Provide the [X, Y] coordinate of the cell's center where the given text is located.  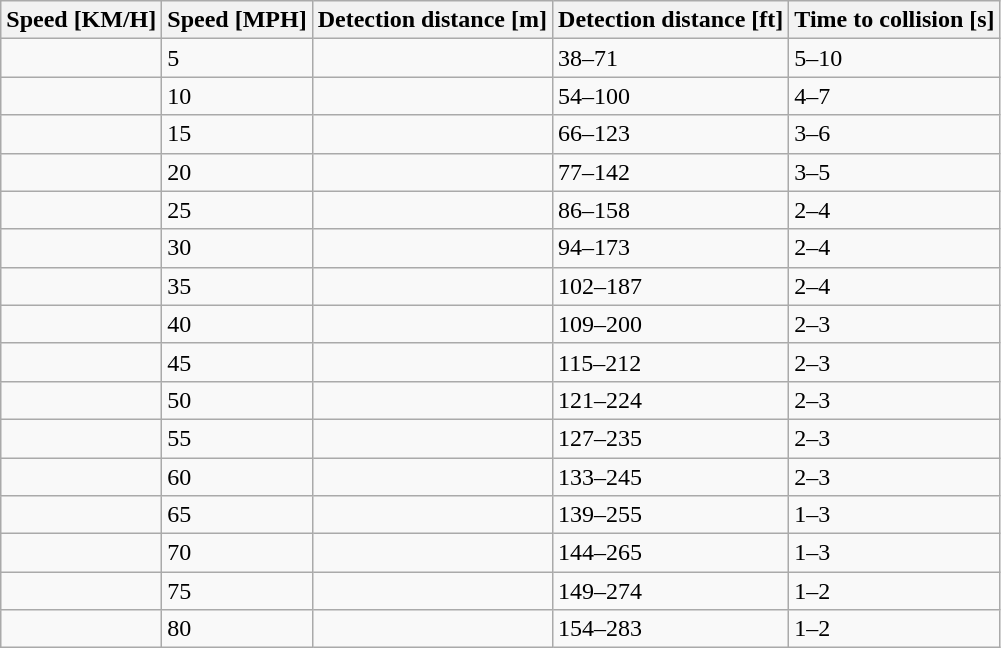
115–212 [671, 362]
66–123 [671, 134]
55 [237, 438]
3–6 [894, 134]
149–274 [671, 591]
10 [237, 96]
121–224 [671, 400]
75 [237, 591]
154–283 [671, 629]
5–10 [894, 58]
133–245 [671, 477]
30 [237, 248]
65 [237, 515]
3–5 [894, 172]
144–265 [671, 553]
Speed [MPH] [237, 20]
35 [237, 286]
45 [237, 362]
109–200 [671, 324]
77–142 [671, 172]
4–7 [894, 96]
94–173 [671, 248]
40 [237, 324]
15 [237, 134]
54–100 [671, 96]
Detection distance [ft] [671, 20]
139–255 [671, 515]
102–187 [671, 286]
60 [237, 477]
Speed [KM/H] [82, 20]
86–158 [671, 210]
25 [237, 210]
20 [237, 172]
50 [237, 400]
38–71 [671, 58]
5 [237, 58]
Detection distance [m] [432, 20]
127–235 [671, 438]
70 [237, 553]
Time to collision [s] [894, 20]
80 [237, 629]
